Search for the cell housing the specified text and yield its (x, y) center coordinate. 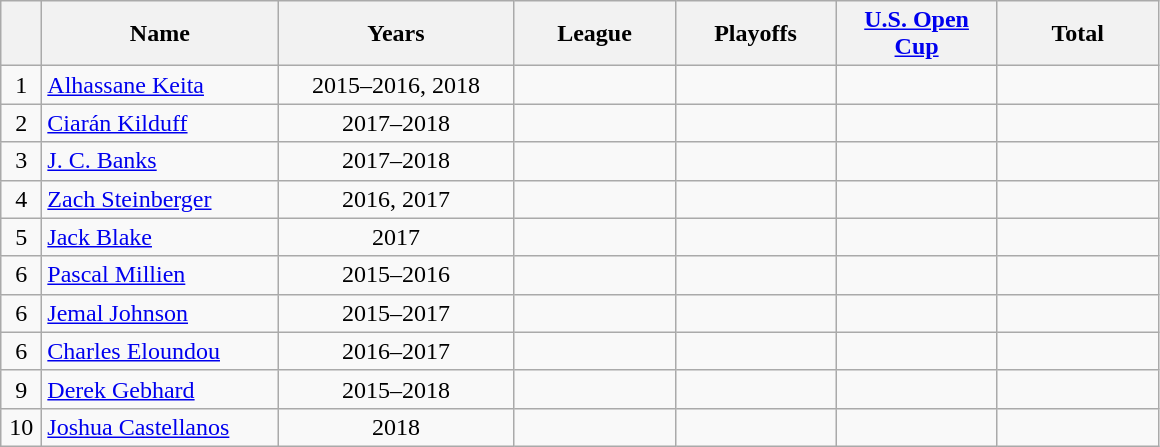
League (594, 34)
2017 (396, 237)
Jemal Johnson (160, 313)
2015–2016 (396, 275)
9 (22, 389)
2016, 2017 (396, 199)
Name (160, 34)
1 (22, 85)
2015–2018 (396, 389)
Alhassane Keita (160, 85)
J. C. Banks (160, 161)
2015–2016, 2018 (396, 85)
Derek Gebhard (160, 389)
2016–2017 (396, 351)
2018 (396, 427)
U.S. Open Cup (916, 34)
5 (22, 237)
4 (22, 199)
Zach Steinberger (160, 199)
2 (22, 123)
Playoffs (756, 34)
Pascal Millien (160, 275)
3 (22, 161)
Total (1078, 34)
2015–2017 (396, 313)
10 (22, 427)
Years (396, 34)
Jack Blake (160, 237)
Ciarán Kilduff (160, 123)
Joshua Castellanos (160, 427)
Charles Eloundou (160, 351)
